Search for the cell housing the specified text and yield its (x, y) center coordinate. 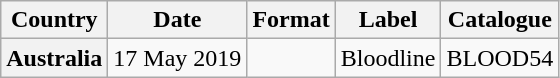
Australia (54, 58)
Date (178, 20)
Format (291, 20)
BLOOD54 (500, 58)
Country (54, 20)
17 May 2019 (178, 58)
Label (388, 20)
Bloodline (388, 58)
Catalogue (500, 20)
